Capture the cell that displays the provided text and extract its (X, Y) central coordinate. 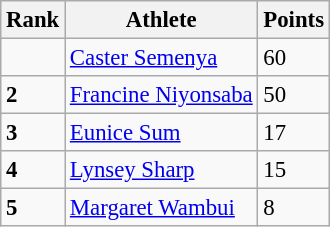
60 (294, 58)
Eunice Sum (162, 133)
50 (294, 95)
Points (294, 20)
Lynsey Sharp (162, 170)
15 (294, 170)
2 (33, 95)
8 (294, 208)
Caster Semenya (162, 58)
Francine Niyonsaba (162, 95)
Rank (33, 20)
4 (33, 170)
Athlete (162, 20)
17 (294, 133)
5 (33, 208)
3 (33, 133)
Margaret Wambui (162, 208)
